Find where the given text appears and provide that cell's center as [X, Y] coordinate. 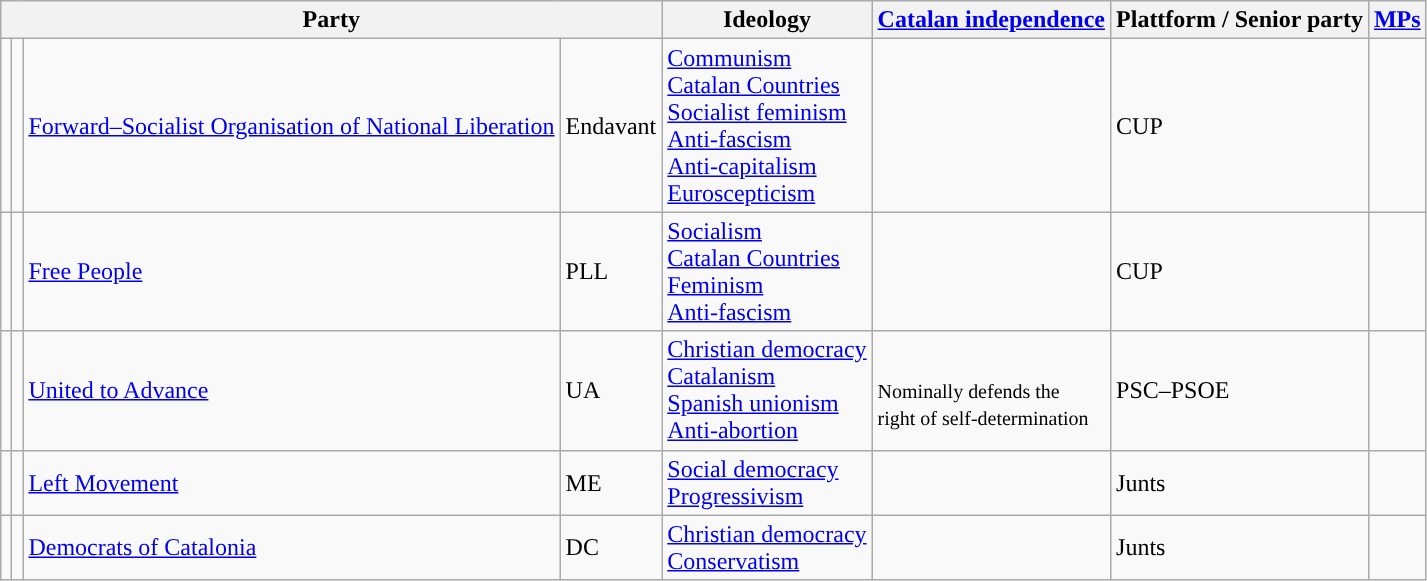
Left Movement [292, 482]
MPs [1397, 20]
Endavant [611, 126]
Christian democracyConservatism [767, 548]
ME [611, 482]
Social democracyProgressivism [767, 482]
Christian democracyCatalanismSpanish unionismAnti-abortion [767, 390]
CommunismCatalan CountriesSocialist feminismAnti-fascismAnti-capitalismEuroscepticism [767, 126]
Forward–Socialist Organisation of National Liberation [292, 126]
UA [611, 390]
Party [332, 20]
Nominally defends theright of self-determination [991, 390]
SocialismCatalan CountriesFeminismAnti-fascism [767, 272]
Free People [292, 272]
PSC–PSOE [1240, 390]
Catalan independence [991, 20]
DC [611, 548]
PLL [611, 272]
Democrats of Catalonia [292, 548]
Ideology [767, 20]
Plattform / Senior party [1240, 20]
United to Advance [292, 390]
